Search for the cell housing the specified text and yield its (x, y) center coordinate. 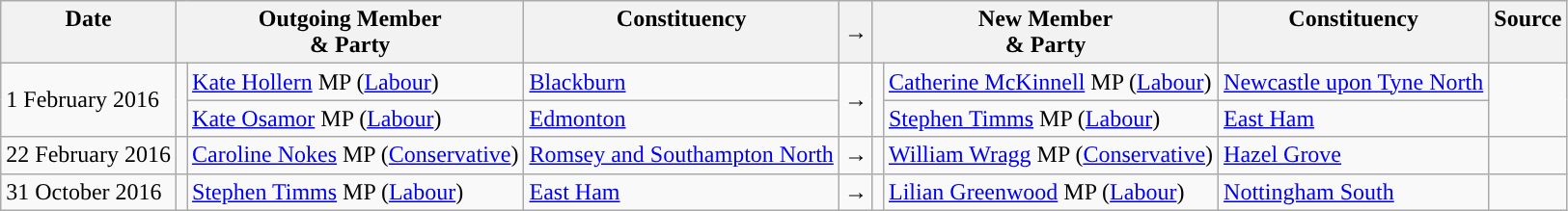
Outgoing Member& Party (349, 33)
Source (1528, 33)
Kate Hollern MP (Labour) (355, 82)
31 October 2016 (89, 192)
Date (89, 33)
Nottingham South (1354, 192)
William Wragg MP (Conservative) (1050, 155)
Newcastle upon Tyne North (1354, 82)
Edmonton (681, 119)
22 February 2016 (89, 155)
Blackburn (681, 82)
Hazel Grove (1354, 155)
1 February 2016 (89, 100)
Catherine McKinnell MP (Labour) (1050, 82)
Caroline Nokes MP (Conservative) (355, 155)
Kate Osamor MP (Labour) (355, 119)
Lilian Greenwood MP (Labour) (1050, 192)
Romsey and Southampton North (681, 155)
New Member& Party (1045, 33)
